Return the (X, Y) coordinate for the center point of the cell that contains the specified text.  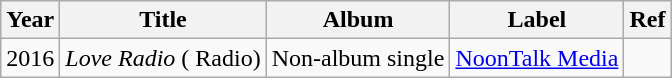
Non-album single (358, 58)
Album (358, 20)
2016 (30, 58)
Ref (648, 20)
Title (163, 20)
NoonTalk Media (537, 58)
Love Radio ( Radio) (163, 58)
Label (537, 20)
Year (30, 20)
